Capture the cell that displays the provided text and extract its (x, y) central coordinate. 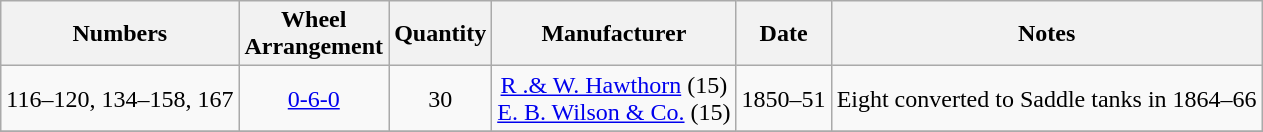
1850–51 (784, 98)
30 (440, 98)
Numbers (120, 34)
Eight converted to Saddle tanks in 1864–66 (1046, 98)
Manufacturer (614, 34)
116–120, 134–158, 167 (120, 98)
Quantity (440, 34)
Notes (1046, 34)
Date (784, 34)
R .& W. Hawthorn (15) E. B. Wilson & Co. (15) (614, 98)
0-6-0 (314, 98)
WheelArrangement (314, 34)
